Search for the cell housing the specified text and yield its [X, Y] center coordinate. 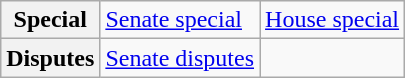
Senate special [180, 20]
Senate disputes [180, 58]
House special [332, 20]
Disputes [50, 58]
Special [50, 20]
